From the cell containing the given text, extract its center point as (x, y) coordinate. 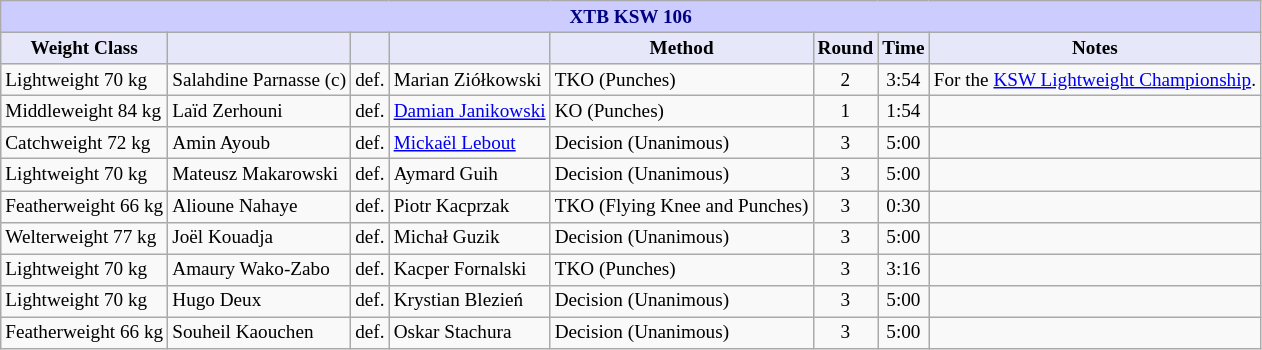
Amaury Wako-Zabo (260, 270)
For the KSW Lightweight Championship. (1094, 80)
1 (846, 111)
1:54 (904, 111)
Mickaël Lebout (470, 143)
Michał Guzik (470, 238)
3:54 (904, 80)
Piotr Kacprzak (470, 206)
Middleweight 84 kg (84, 111)
Aymard Guih (470, 175)
Joël Kouadja (260, 238)
Notes (1094, 48)
2 (846, 80)
Krystian Blezień (470, 301)
KO (Punches) (682, 111)
3:16 (904, 270)
Catchweight 72 kg (84, 143)
0:30 (904, 206)
Amin Ayoub (260, 143)
Damian Janikowski (470, 111)
Kacper Fornalski (470, 270)
Welterweight 77 kg (84, 238)
Time (904, 48)
Alioune Nahaye (260, 206)
XTB KSW 106 (631, 17)
Weight Class (84, 48)
TKO (Flying Knee and Punches) (682, 206)
Method (682, 48)
Salahdine Parnasse (c) (260, 80)
Oskar Stachura (470, 333)
Laïd Zerhouni (260, 111)
Round (846, 48)
Mateusz Makarowski (260, 175)
Souheil Kaouchen (260, 333)
Marian Ziółkowski (470, 80)
Hugo Deux (260, 301)
